Capture the cell that displays the provided text and extract its (X, Y) central coordinate. 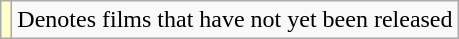
Denotes films that have not yet been released (235, 20)
